Determine the [x, y] coordinate at the center of the cell enclosing the given text.  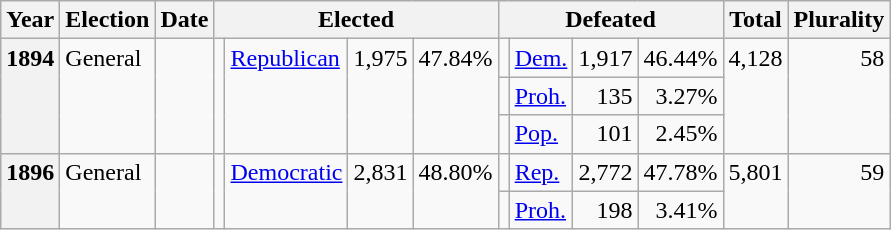
Date [184, 20]
2,772 [606, 172]
Defeated [610, 20]
101 [606, 134]
Democratic [286, 191]
5,801 [756, 191]
1,917 [606, 58]
48.80% [456, 191]
3.41% [680, 210]
Dem. [541, 58]
Republican [286, 96]
58 [839, 96]
Year [30, 20]
Total [756, 20]
4,128 [756, 96]
1,975 [380, 96]
1894 [30, 96]
Rep. [541, 172]
Pop. [541, 134]
Elected [356, 20]
2.45% [680, 134]
1896 [30, 191]
3.27% [680, 96]
198 [606, 210]
59 [839, 191]
Election [108, 20]
2,831 [380, 191]
47.78% [680, 172]
Plurality [839, 20]
47.84% [456, 96]
135 [606, 96]
46.44% [680, 58]
